Scan for the cell matching the given text and deliver its [x, y] coordinate at center. 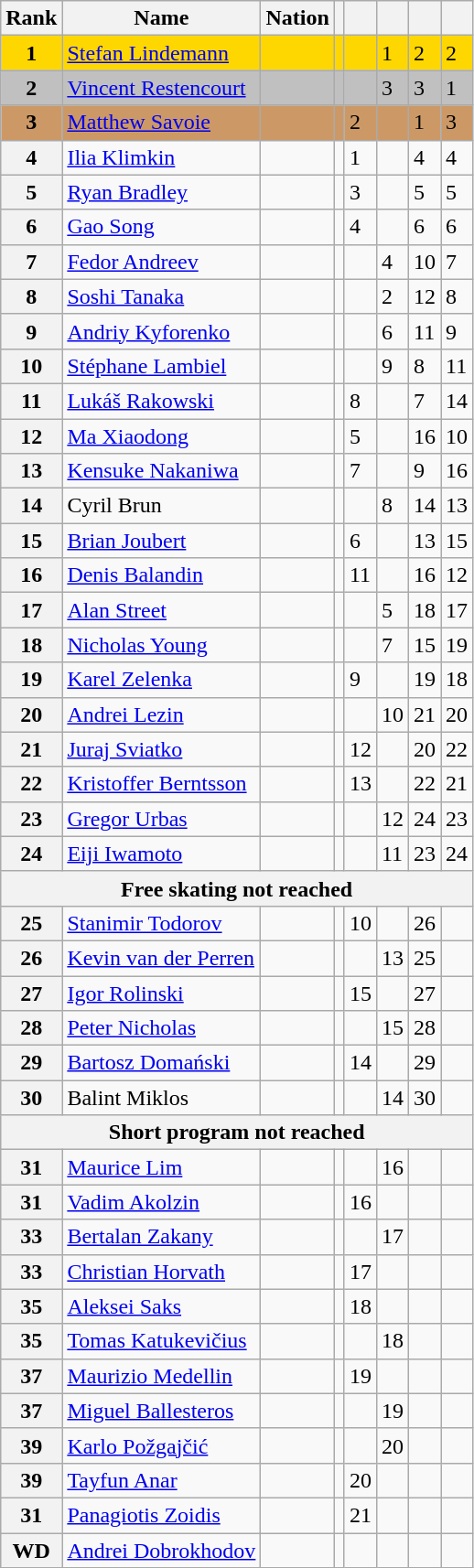
WD [31, 1551]
Alan Street [161, 610]
Free skating not reached [237, 888]
Bertalan Zakany [161, 1237]
Gao Song [161, 227]
Tayfun Anar [161, 1480]
Kevin van der Perren [161, 958]
Ryan Bradley [161, 192]
Cyril Brun [161, 506]
Nation [297, 18]
Lukáš Rakowski [161, 401]
Fedor Andreev [161, 262]
Andriy Kyforenko [161, 331]
Rank [31, 18]
Vincent Restencourt [161, 88]
Kensuke Nakaniwa [161, 471]
Vadim Akolzin [161, 1202]
Juraj Sviatko [161, 749]
Balint Miklos [161, 1098]
Andrei Lezin [161, 714]
Aleksei Saks [161, 1306]
Karlo Požgajčić [161, 1445]
Christian Horvath [161, 1272]
Maurice Lim [161, 1167]
Stéphane Lambiel [161, 366]
Stefan Lindemann [161, 53]
Name [161, 18]
Karel Zelenka [161, 680]
Tomas Katukevičius [161, 1341]
Gregor Urbas [161, 819]
Miguel Ballesteros [161, 1411]
Eiji Iwamoto [161, 854]
Ilia Klimkin [161, 157]
Igor Rolinski [161, 993]
Matthew Savoie [161, 123]
Brian Joubert [161, 541]
Maurizio Medellin [161, 1376]
Panagiotis Zoidis [161, 1515]
Soshi Tanaka [161, 296]
Short program not reached [237, 1133]
Kristoffer Berntsson [161, 784]
Peter Nicholas [161, 1028]
Bartosz Domański [161, 1063]
Andrei Dobrokhodov [161, 1551]
Stanimir Todorov [161, 923]
Denis Balandin [161, 575]
Nicholas Young [161, 645]
Ma Xiaodong [161, 436]
